Locate the cell with the specified text and output its (x, y) center coordinate. 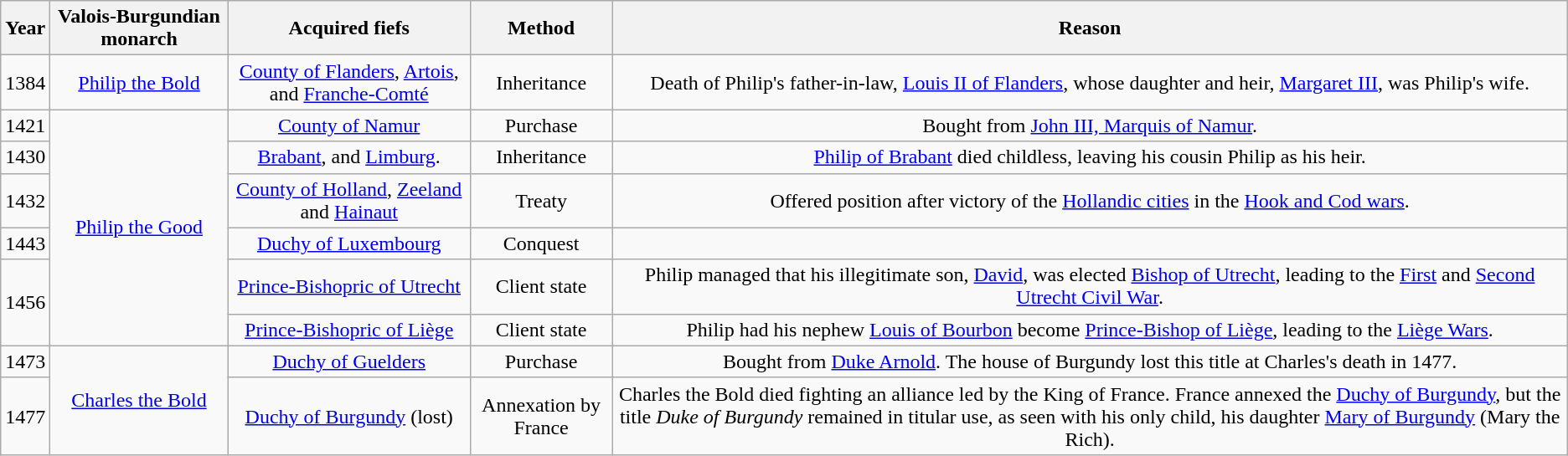
Death of Philip's father-in-law, Louis II of Flanders, whose daughter and heir, Margaret III, was Philip's wife. (1090, 82)
Brabant, and Limburg. (348, 157)
1430 (25, 157)
Philip had his nephew Louis of Bourbon become Prince-Bishop of Liège, leading to the Liège Wars. (1090, 330)
1432 (25, 201)
1477 (25, 416)
1443 (25, 243)
Philip of Brabant died childless, leaving his cousin Philip as his heir. (1090, 157)
Reason (1090, 28)
Duchy of Guelders (348, 361)
Bought from Duke Arnold. The house of Burgundy lost this title at Charles's death in 1477. (1090, 361)
Bought from John III, Marquis of Namur. (1090, 126)
Philip the Good (139, 228)
County of Namur (348, 126)
Duchy of Luxembourg (348, 243)
Philip managed that his illegitimate son, David, was elected Bishop of Utrecht, leading to the First and Second Utrecht Civil War. (1090, 286)
Annexation by France (541, 416)
Treaty (541, 201)
Conquest (541, 243)
Charles the Bold (139, 400)
County of Holland, Zeeland and Hainaut (348, 201)
1384 (25, 82)
1421 (25, 126)
Offered position after victory of the Hollandic cities in the Hook and Cod wars. (1090, 201)
Duchy of Burgundy (lost) (348, 416)
Valois-Burgundian monarch (139, 28)
Method (541, 28)
County of Flanders, Artois, and Franche-Comté (348, 82)
1456 (25, 303)
Prince-Bishopric of Liège (348, 330)
Year (25, 28)
Prince-Bishopric of Utrecht (348, 286)
Philip the Bold (139, 82)
1473 (25, 361)
Acquired fiefs (348, 28)
